Provide the (x, y) coordinate of the cell's center where the given text is located.  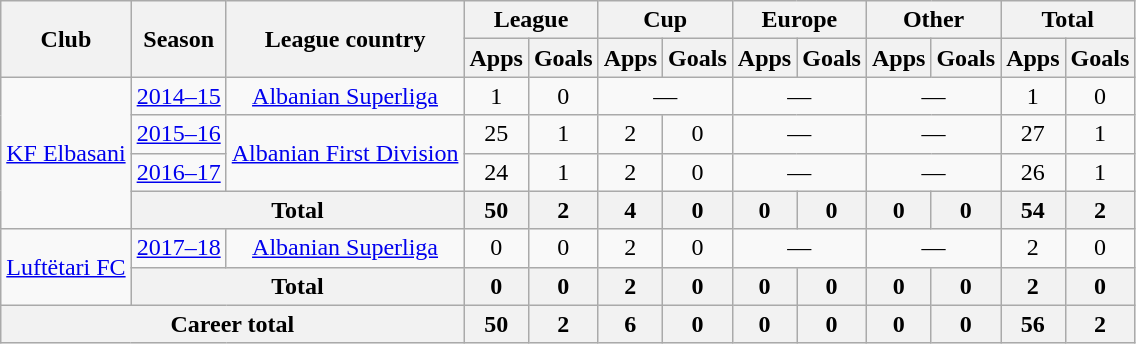
Albanian First Division (345, 153)
2014–15 (178, 96)
KF Elbasani (66, 153)
Luftëtari FC (66, 267)
26 (1033, 172)
27 (1033, 134)
Cup (665, 20)
Career total (232, 324)
Europe (799, 20)
54 (1033, 210)
2017–18 (178, 248)
League country (345, 39)
2015–16 (178, 134)
Season (178, 39)
24 (496, 172)
2016–17 (178, 172)
56 (1033, 324)
6 (630, 324)
Other (933, 20)
4 (630, 210)
Club (66, 39)
League (531, 20)
25 (496, 134)
